Extract the [X, Y] coordinate from the center of the cell holding the provided text.  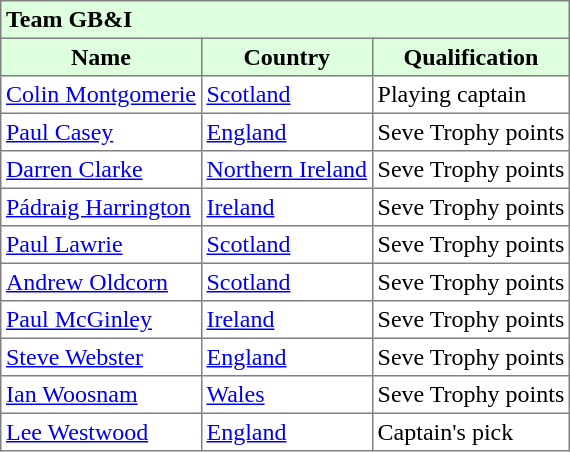
Colin Montgomerie [101, 95]
Country [286, 57]
Name [101, 57]
Paul Casey [101, 132]
Ian Woosnam [101, 395]
Paul McGinley [101, 320]
Wales [286, 395]
Playing captain [470, 95]
Captain's pick [470, 432]
Northern Ireland [286, 170]
Qualification [470, 57]
Andrew Oldcorn [101, 282]
Team GB&I [286, 20]
Pádraig Harrington [101, 207]
Steve Webster [101, 357]
Darren Clarke [101, 170]
Lee Westwood [101, 432]
Paul Lawrie [101, 245]
